From the cell containing the given text, extract its center point as (X, Y) coordinate. 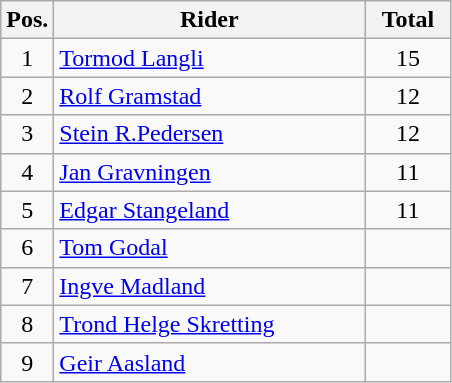
Trond Helge Skretting (210, 324)
Stein R.Pedersen (210, 134)
4 (28, 172)
Total (408, 20)
5 (28, 210)
1 (28, 58)
3 (28, 134)
9 (28, 362)
Ingve Madland (210, 286)
Geir Aasland (210, 362)
Jan Gravningen (210, 172)
8 (28, 324)
Edgar Stangeland (210, 210)
6 (28, 248)
Tormod Langli (210, 58)
2 (28, 96)
15 (408, 58)
Rolf Gramstad (210, 96)
Pos. (28, 20)
Tom Godal (210, 248)
Rider (210, 20)
7 (28, 286)
